Capture the cell that displays the provided text and extract its (x, y) central coordinate. 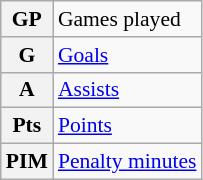
Games played (128, 19)
PIM (27, 162)
A (27, 90)
Goals (128, 55)
Penalty minutes (128, 162)
Points (128, 126)
Pts (27, 126)
GP (27, 19)
G (27, 55)
Assists (128, 90)
